Provide the (X, Y) coordinate of the cell's center where the given text is located.  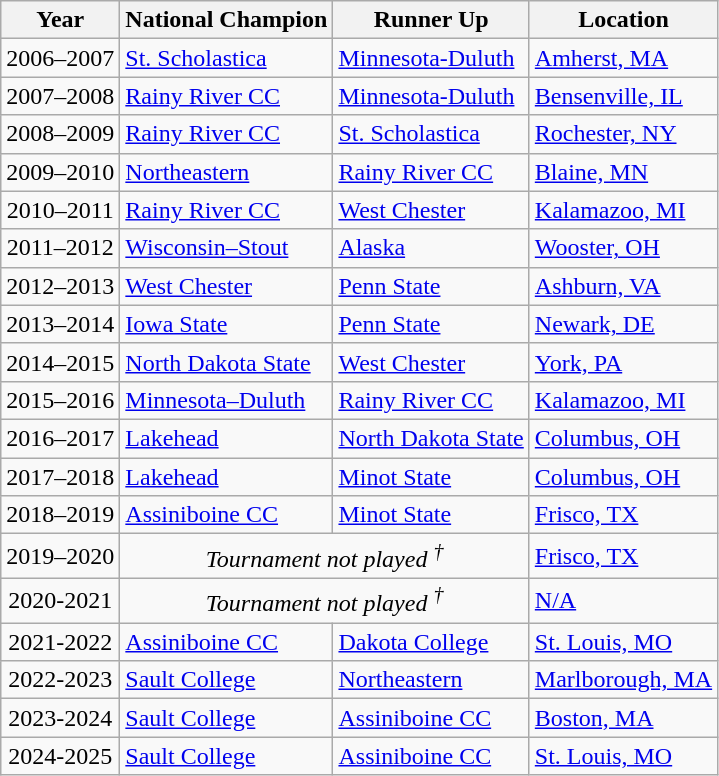
2018–2019 (60, 515)
2024-2025 (60, 756)
Blaine, MN (623, 172)
2022-2023 (60, 680)
2010–2011 (60, 210)
2007–2008 (60, 96)
Wooster, OH (623, 248)
2019–2020 (60, 556)
2011–2012 (60, 248)
Amherst, MA (623, 58)
National Champion (226, 20)
2008–2009 (60, 134)
Bensenville, IL (623, 96)
2013–2014 (60, 324)
2017–2018 (60, 477)
Year (60, 20)
2023-2024 (60, 718)
2009–2010 (60, 172)
Dakota College (431, 642)
2006–2007 (60, 58)
2020-2021 (60, 600)
2016–2017 (60, 438)
Wisconsin–Stout (226, 248)
N/A (623, 600)
Boston, MA (623, 718)
Minnesota–Duluth (226, 400)
Iowa State (226, 324)
2012–2013 (60, 286)
Runner Up (431, 20)
Newark, DE (623, 324)
2015–2016 (60, 400)
Alaska (431, 248)
Rochester, NY (623, 134)
Marlborough, MA (623, 680)
York, PA (623, 362)
Location (623, 20)
2021-2022 (60, 642)
2014–2015 (60, 362)
Ashburn, VA (623, 286)
